Extract the [x, y] coordinate from the center of the cell holding the provided text.  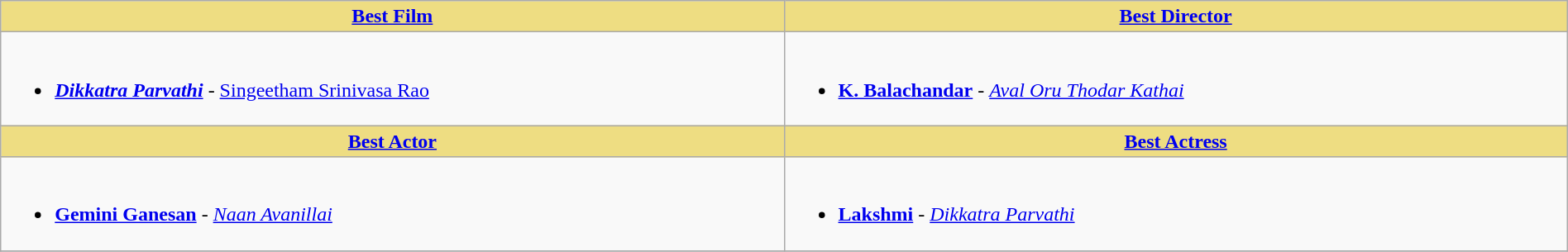
Gemini Ganesan - Naan Avanillai [392, 203]
Lakshmi - Dikkatra Parvathi [1176, 203]
Best Actor [392, 141]
K. Balachandar - Aval Oru Thodar Kathai [1176, 79]
Dikkatra Parvathi - Singeetham Srinivasa Rao [392, 79]
Best Film [392, 17]
Best Actress [1176, 141]
Best Director [1176, 17]
